Scan for the cell matching the given text and deliver its (x, y) coordinate at center. 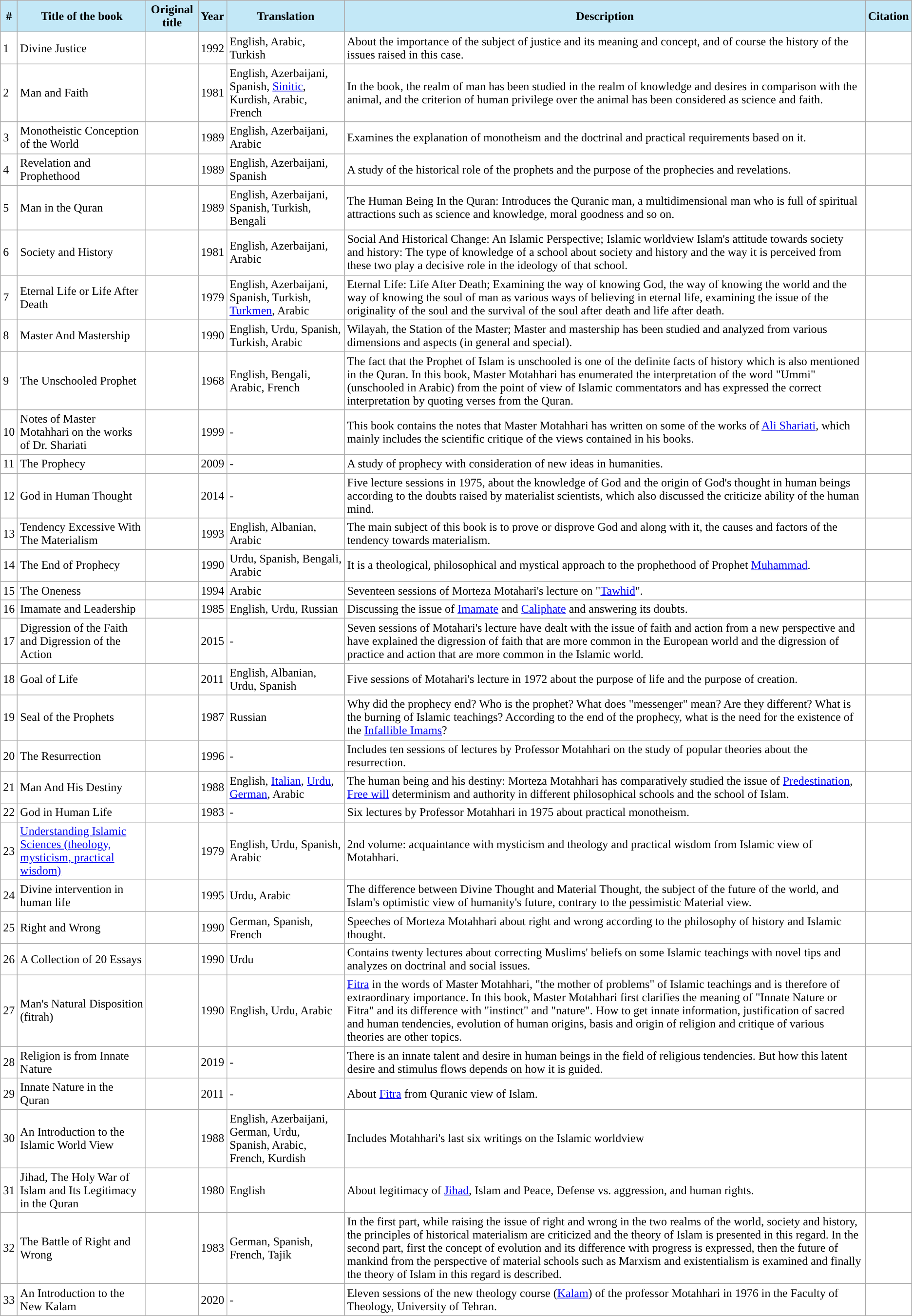
English, Italian, Urdu, German, Arabic (285, 788)
Title of the book (82, 17)
Speeches of Morteza Motahhari about right and wrong according to the philosophy of history and Islamic thought. (605, 927)
A study of the historical role of the prophets and the purpose of the prophecies and revelations. (605, 170)
2nd volume: acquaintance with mysticism and theology and practical wisdom from Islamic view of Motahhari. (605, 851)
32 (9, 1248)
11 (9, 464)
Citation (889, 17)
14 (9, 565)
6 (9, 252)
20 (9, 755)
Imamate and Leadership (82, 609)
Man And His Destiny (82, 788)
1 (9, 48)
The Battle of Right and Wrong (82, 1248)
The Resurrection (82, 755)
2020 (212, 1299)
English, Urdu, Arabic (285, 1010)
The Oneness (82, 591)
1987 (212, 717)
English, Azerbaijani, Spanish, Turkish, Bengali (285, 208)
Tendency Excessive With The Materialism (82, 534)
5 (9, 208)
The main subject of this book is to prove or disprove God and along with it, the causes and factors of the tendency towards materialism. (605, 534)
10 (9, 432)
1968 (212, 380)
1985 (212, 609)
29 (9, 1094)
English, Urdu, Russian (285, 609)
Society and History (82, 252)
1993 (212, 534)
Discussing the issue of Imamate and Caliphate and answering its doubts. (605, 609)
22 (9, 813)
2 (9, 93)
16 (9, 609)
19 (9, 717)
About Fitra from Quranic view of Islam. (605, 1094)
Seal of the Prophets (82, 717)
It is a theological, philosophical and mystical approach to the prophethood of Prophet Muhammad. (605, 565)
Russian (285, 717)
12 (9, 495)
Five sessions of Motahari's lecture in 1972 about the purpose of life and the purpose of creation. (605, 679)
Monotheistic Conception of the World (82, 137)
17 (9, 641)
21 (9, 788)
Includes Motahhari's last six writings on the Islamic worldview (605, 1139)
Contains twenty lectures about correcting Muslims' beliefs on some Islamic teachings with novel tips and analyzes on doctrinal and social issues. (605, 959)
Seventeen sessions of Morteza Motahari's lecture on "Tawhid". (605, 591)
23 (9, 851)
English, Azerbaijani, Spanish (285, 170)
15 (9, 591)
The End of Prophecy (82, 565)
Eternal Life or Life After Death (82, 297)
31 (9, 1190)
English, Urdu, Spanish, Turkish, Arabic (285, 335)
Religion is from Innate Nature (82, 1062)
The Unschooled Prophet (82, 380)
Eleven sessions of the new theology course (Kalam) of the professor Motahhari in 1976 in the Faculty of Theology, University of Tehran. (605, 1299)
1999 (212, 432)
English, Azerbaijani, Spanish, Sinitic, Kurdish, Arabic, French (285, 93)
German, Spanish, French (285, 927)
30 (9, 1139)
Divine Justice (82, 48)
1995 (212, 896)
28 (9, 1062)
Wilayah, the Station of the Master; Master and mastership has been studied and analyzed from various dimensions and aspects (in general and special). (605, 335)
About legitimacy of Jihad, Islam and Peace, Defense vs. aggression, and human rights. (605, 1190)
Master And Mastership (82, 335)
God in Human Life (82, 813)
1996 (212, 755)
German, Spanish, French, Tajik (285, 1248)
4 (9, 170)
A Collection of 20 Essays (82, 959)
English, Urdu, Spanish, Arabic (285, 851)
27 (9, 1010)
13 (9, 534)
24 (9, 896)
2014 (212, 495)
33 (9, 1299)
Description (605, 17)
Innate Nature in the Quran (82, 1094)
About the importance of the subject of justice and its meaning and concept, and of course the history of the issues raised in this case. (605, 48)
Original title (172, 17)
Man and Faith (82, 93)
Divine intervention in human life (82, 896)
7 (9, 297)
An Introduction to the Islamic World View (82, 1139)
English, Bengali, Arabic, French (285, 380)
Man in the Quran (82, 208)
Includes ten sessions of lectures by Professor Motahhari on the study of popular theories about the resurrection. (605, 755)
A study of prophecy with consideration of new ideas in humanities. (605, 464)
1992 (212, 48)
Man's Natural Disposition (fitrah) (82, 1010)
Right and Wrong (82, 927)
Understanding Islamic Sciences (theology, mysticism, practical wisdom) (82, 851)
Digression of the Faith and Digression of the Action (82, 641)
9 (9, 380)
Jihad, The Holy War of Islam and Its Legitimacy in the Quran (82, 1190)
25 (9, 927)
Examines the explanation of monotheism and the doctrinal and practical requirements based on it. (605, 137)
English, Azerbaijani, Spanish, Turkish, Turkmen, Arabic (285, 297)
2015 (212, 641)
2009 (212, 464)
English, Arabic, Turkish (285, 48)
1980 (212, 1190)
Six lectures by Professor Motahhari in 1975 about practical monotheism. (605, 813)
English, Albanian, Arabic (285, 534)
1994 (212, 591)
8 (9, 335)
26 (9, 959)
Revelation and Prophethood (82, 170)
English (285, 1190)
Urdu, Arabic (285, 896)
An Introduction to the New Kalam (82, 1299)
Arabic (285, 591)
Year (212, 17)
# (9, 17)
18 (9, 679)
English, Albanian, Urdu, Spanish (285, 679)
Notes of Master Motahhari on the works of Dr. Shariati (82, 432)
Urdu, Spanish, Bengali, Arabic (285, 565)
English, Azerbaijani, German, Urdu, Spanish, Arabic, French, Kurdish (285, 1139)
3 (9, 137)
Urdu (285, 959)
Goal of Life (82, 679)
2019 (212, 1062)
Translation (285, 17)
The Prophecy (82, 464)
God in Human Thought (82, 495)
